Find where the given text appears and provide that cell's center as [x, y] coordinate. 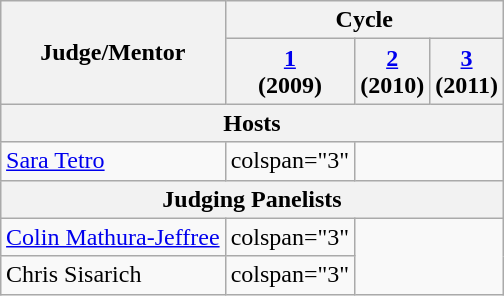
Sara Tetro [114, 161]
3 (2011) [467, 72]
Judge/Mentor [114, 52]
Colin Mathura-Jeffree [114, 237]
Hosts [252, 123]
Judging Panelists [252, 199]
Chris Sisarich [114, 275]
2 (2010) [392, 72]
Cycle [364, 20]
1 (2009) [290, 72]
